Determine the [X, Y] coordinate at the center of the cell enclosing the given text.  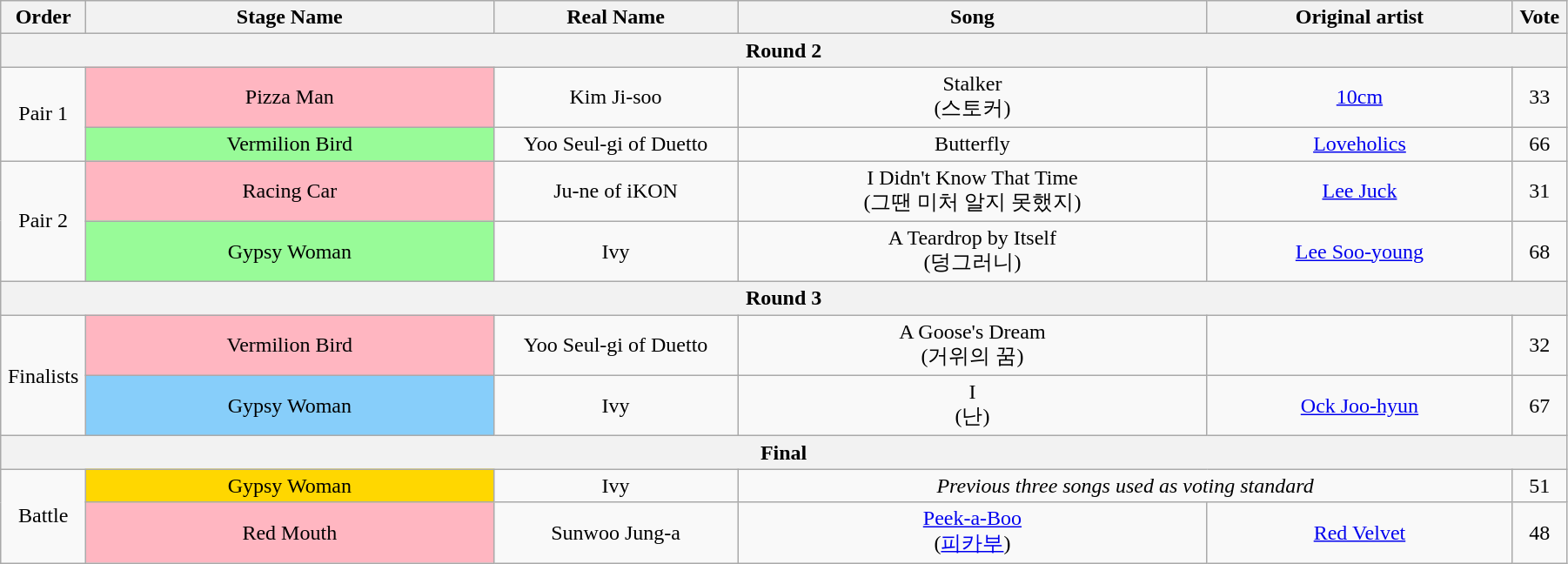
Red Mouth [290, 533]
I Didn't Know That Time(그땐 미처 알지 못했지) [973, 191]
Ock Joo-hyun [1359, 406]
Loveholics [1359, 144]
Song [973, 17]
10cm [1359, 97]
A Teardrop by Itself(덩그러니) [973, 252]
33 [1539, 97]
Ju-ne of iKON [616, 191]
Order [44, 17]
Stalker(스토커) [973, 97]
32 [1539, 346]
Round 2 [784, 50]
66 [1539, 144]
67 [1539, 406]
Kim Ji-soo [616, 97]
Peek-a-Boo(피카부) [973, 533]
Sunwoo Jung-a [616, 533]
Racing Car [290, 191]
68 [1539, 252]
Real Name [616, 17]
Battle [44, 516]
Final [784, 453]
Butterfly [973, 144]
Lee Soo-young [1359, 252]
Vote [1539, 17]
Stage Name [290, 17]
I(난) [973, 406]
51 [1539, 486]
A Goose's Dream(거위의 꿈) [973, 346]
31 [1539, 191]
Lee Juck [1359, 191]
Original artist [1359, 17]
Red Velvet [1359, 533]
48 [1539, 533]
Pizza Man [290, 97]
Round 3 [784, 299]
Finalists [44, 376]
Pair 1 [44, 114]
Previous three songs used as voting standard [1125, 486]
Pair 2 [44, 221]
